Pinpoint the cell where the given text exists, returning its [x, y] midpoint coordinate. 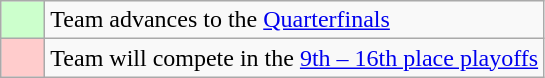
Team advances to the Quarterfinals [294, 20]
Team will compete in the 9th – 16th place playoffs [294, 58]
